Extract the (x, y) coordinate from the center of the cell holding the provided text.  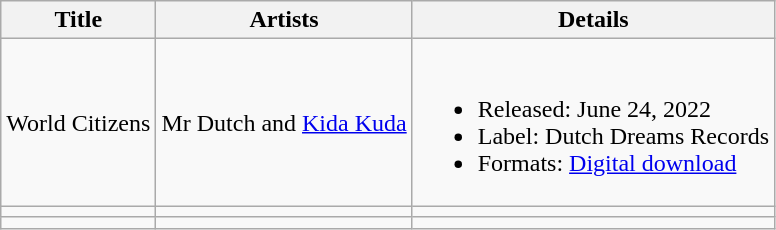
World Citizens (78, 122)
Artists (284, 20)
Details (593, 20)
Title (78, 20)
Released: June 24, 2022Label: Dutch Dreams RecordsFormats: Digital download (593, 122)
Mr Dutch and Kida Kuda (284, 122)
